Pinpoint the cell where the given text exists, returning its [x, y] midpoint coordinate. 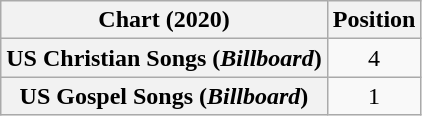
Chart (2020) [164, 20]
US Christian Songs (Billboard) [164, 58]
1 [374, 96]
Position [374, 20]
US Gospel Songs (Billboard) [164, 96]
4 [374, 58]
